Detect which cell encompasses the target text, then output its [x, y] center coordinate. 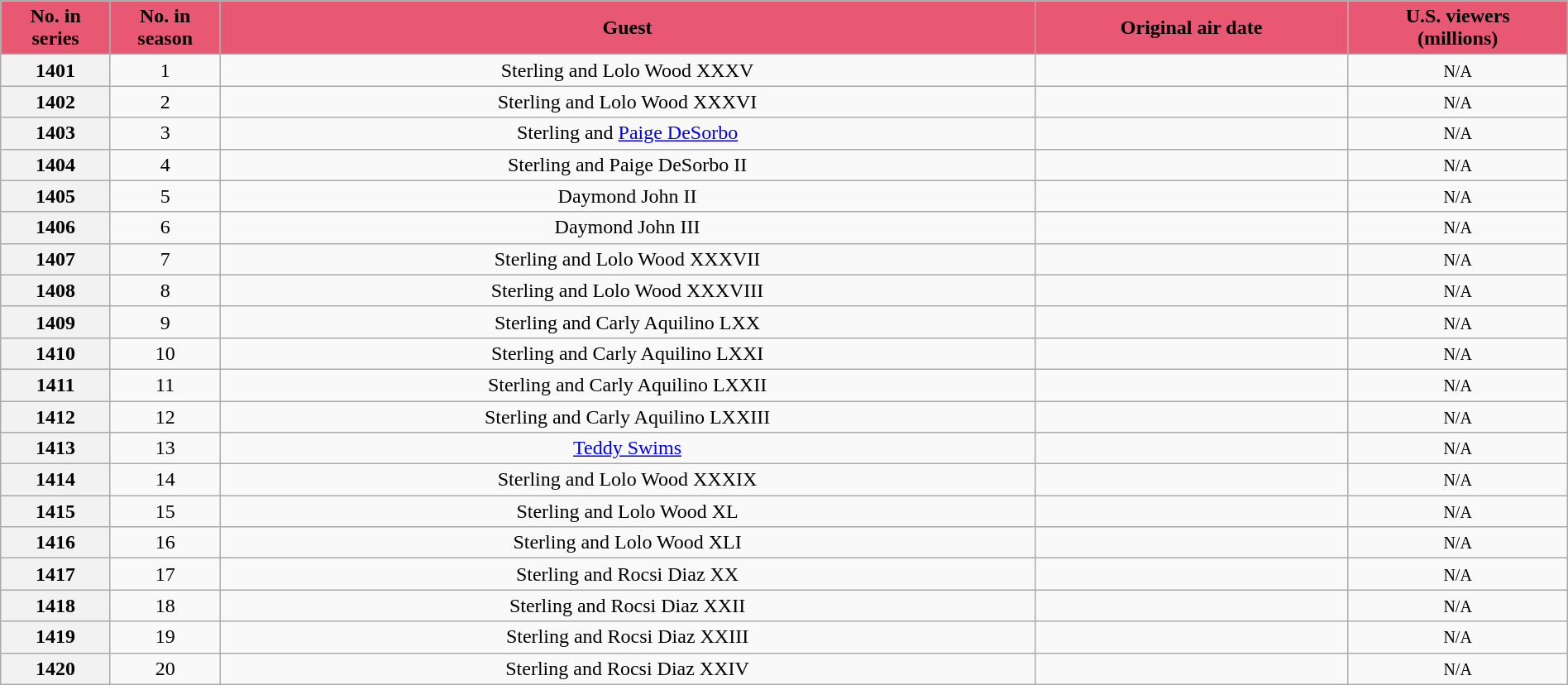
No. inseason [165, 28]
1404 [56, 165]
Teddy Swims [627, 448]
Sterling and Rocsi Diaz XXIII [627, 637]
Sterling and Carly Aquilino LXXII [627, 385]
17 [165, 574]
1417 [56, 574]
Sterling and Paige DeSorbo [627, 133]
1420 [56, 668]
Sterling and Rocsi Diaz XX [627, 574]
1403 [56, 133]
1418 [56, 606]
1414 [56, 480]
Daymond John III [627, 228]
1406 [56, 228]
1409 [56, 322]
Sterling and Lolo Wood XXXVIII [627, 290]
1416 [56, 543]
Sterling and Carly Aquilino LXXIII [627, 416]
14 [165, 480]
19 [165, 637]
10 [165, 353]
Daymond John II [627, 196]
1408 [56, 290]
1 [165, 70]
1415 [56, 511]
12 [165, 416]
2 [165, 102]
Sterling and Carly Aquilino LXX [627, 322]
Sterling and Lolo Wood XL [627, 511]
1412 [56, 416]
Sterling and Rocsi Diaz XXII [627, 606]
Sterling and Carly Aquilino LXXI [627, 353]
Sterling and Lolo Wood XXXVI [627, 102]
18 [165, 606]
U.S. viewers(millions) [1457, 28]
Sterling and Lolo Wood XLI [627, 543]
Sterling and Lolo Wood XXXIX [627, 480]
6 [165, 228]
1411 [56, 385]
1405 [56, 196]
1407 [56, 259]
Sterling and Rocsi Diaz XXIV [627, 668]
No. inseries [56, 28]
15 [165, 511]
5 [165, 196]
13 [165, 448]
16 [165, 543]
1419 [56, 637]
Guest [627, 28]
Sterling and Paige DeSorbo II [627, 165]
Sterling and Lolo Wood XXXVII [627, 259]
1402 [56, 102]
20 [165, 668]
Original air date [1191, 28]
1413 [56, 448]
11 [165, 385]
Sterling and Lolo Wood XXXV [627, 70]
8 [165, 290]
9 [165, 322]
3 [165, 133]
1401 [56, 70]
7 [165, 259]
1410 [56, 353]
4 [165, 165]
